Return [X, Y] of the center of cell containing provided text 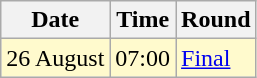
26 August [56, 58]
Date [56, 20]
Time [143, 20]
07:00 [143, 58]
Final [216, 58]
Round [216, 20]
